Search for the cell housing the specified text and yield its [x, y] center coordinate. 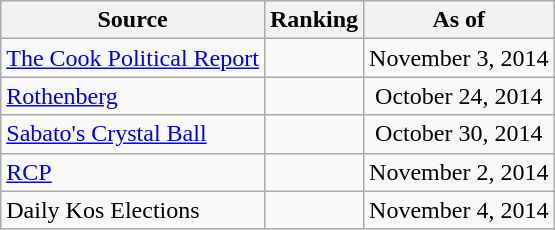
Rothenberg [133, 96]
October 24, 2014 [459, 96]
Daily Kos Elections [133, 210]
November 4, 2014 [459, 210]
Ranking [314, 20]
As of [459, 20]
Sabato's Crystal Ball [133, 134]
November 2, 2014 [459, 172]
November 3, 2014 [459, 58]
RCP [133, 172]
Source [133, 20]
October 30, 2014 [459, 134]
The Cook Political Report [133, 58]
